Extract the (x, y) coordinate from the center of the cell holding the provided text.  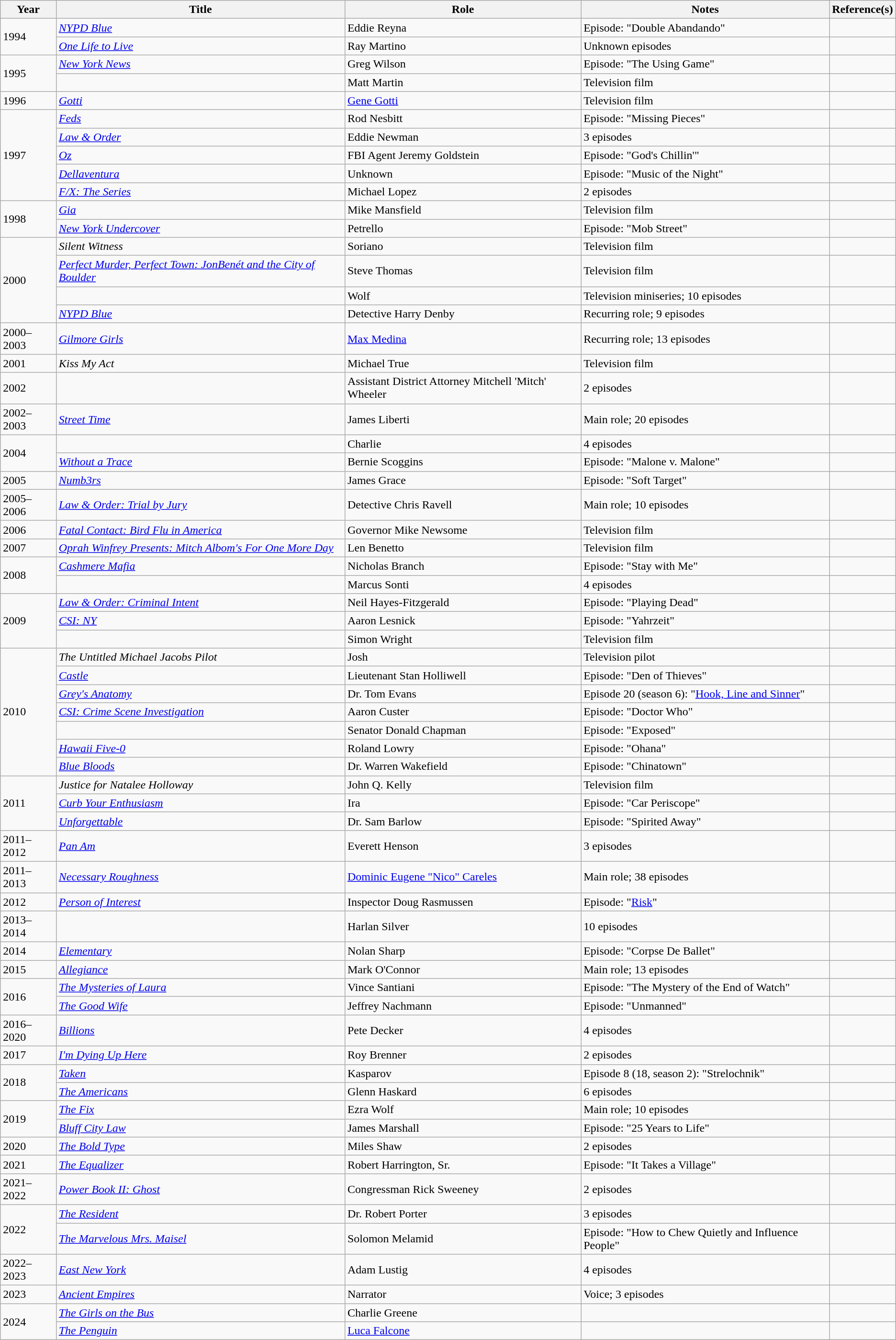
2024 (28, 1322)
Blue Bloods (200, 766)
Episode: "Mob Street" (706, 228)
Feds (200, 119)
Adam Lustig (462, 1270)
Josh (462, 657)
Fatal Contact: Bird Flu in America (200, 529)
Pete Decker (462, 1030)
Silent Witness (200, 247)
2010 (28, 712)
Luca Falcone (462, 1331)
Eddie Reyna (462, 28)
James Grace (462, 480)
Recurring role; 9 episodes (706, 314)
Solomon Melamid (462, 1238)
Unforgettable (200, 821)
Cashmere Mafia (200, 566)
Eddie Newman (462, 137)
Kiss My Act (200, 363)
James Liberti (462, 419)
Gia (200, 210)
Michael True (462, 363)
Unknown (462, 173)
Nicholas Branch (462, 566)
Perfect Murder, Perfect Town: JonBenét and the City of Boulder (200, 271)
Episode: "25 Years to Life" (706, 1128)
F/X: The Series (200, 191)
2011–2013 (28, 877)
Soriano (462, 247)
Street Time (200, 419)
Greg Wilson (462, 64)
Law & Order (200, 137)
Gilmore Girls (200, 339)
2011–2012 (28, 845)
2020 (28, 1146)
Episode: "Ohana" (706, 748)
Everett Henson (462, 845)
Assistant District Attorney Mitchell 'Mitch' Wheeler (462, 388)
Rod Nesbitt (462, 119)
Episode: "How to Chew Quietly and Influence People" (706, 1238)
John Q. Kelly (462, 785)
The Equalizer (200, 1164)
Episode: "Corpse De Ballet" (706, 951)
Episode: "Missing Pieces" (706, 119)
Ray Martino (462, 46)
Unknown episodes (706, 46)
Television pilot (706, 657)
Numb3rs (200, 480)
Miles Shaw (462, 1146)
Person of Interest (200, 901)
Notes (706, 10)
2002 (28, 388)
Episode: "Den of Thieves" (706, 676)
2005–2006 (28, 505)
Charlie (462, 444)
2005 (28, 480)
6 episodes (706, 1092)
Simon Wright (462, 639)
Allegiance (200, 969)
Glenn Haskard (462, 1092)
Congressman Rick Sweeney (462, 1189)
2014 (28, 951)
East New York (200, 1270)
Billions (200, 1030)
Law & Order: Criminal Intent (200, 603)
Voice; 3 episodes (706, 1295)
The Girls on the Bus (200, 1313)
Episode: "Double Abandando" (706, 28)
Castle (200, 676)
The Bold Type (200, 1146)
Mark O'Connor (462, 969)
Bluff City Law (200, 1128)
The Good Wife (200, 1006)
2023 (28, 1295)
2013–2014 (28, 927)
Justice for Natalee Holloway (200, 785)
Gene Gotti (462, 101)
Senator Donald Chapman (462, 730)
Gotti (200, 101)
The Untitled Michael Jacobs Pilot (200, 657)
Petrello (462, 228)
The Marvelous Mrs. Maisel (200, 1238)
James Marshall (462, 1128)
1998 (28, 219)
Marcus Sonti (462, 585)
Episode: "Malone v. Malone" (706, 462)
Main role; 38 episodes (706, 877)
Power Book II: Ghost (200, 1189)
Roy Brenner (462, 1055)
2002–2003 (28, 419)
Detective Chris Ravell (462, 505)
Episode: "The Mystery of the End of Watch" (706, 988)
One Life to Live (200, 46)
Narrator (462, 1295)
2001 (28, 363)
Ezra Wolf (462, 1110)
Reference(s) (862, 10)
2021 (28, 1164)
2012 (28, 901)
2006 (28, 529)
I'm Dying Up Here (200, 1055)
Aaron Custer (462, 712)
Episode: "Risk" (706, 901)
2000 (28, 281)
Len Benetto (462, 548)
CSI: NY (200, 621)
2018 (28, 1082)
Necessary Roughness (200, 877)
Neil Hayes-Fitzgerald (462, 603)
Aaron Lesnick (462, 621)
2019 (28, 1119)
Taken (200, 1073)
Vince Santiani (462, 988)
Main role; 13 episodes (706, 969)
2022–2023 (28, 1270)
Dellaventura (200, 173)
Episode 8 (18, season 2): "Strelochnik" (706, 1073)
Episode: "Music of the Night" (706, 173)
Law & Order: Trial by Jury (200, 505)
Inspector Doug Rasmussen (462, 901)
10 episodes (706, 927)
Episode: "The Using Game" (706, 64)
Jeffrey Nachmann (462, 1006)
1997 (28, 155)
The Fix (200, 1110)
Ira (462, 803)
Curb Your Enthusiasm (200, 803)
Steve Thomas (462, 271)
Episode: "Soft Target" (706, 480)
Dr. Sam Barlow (462, 821)
Robert Harrington, Sr. (462, 1164)
2016 (28, 997)
1996 (28, 101)
Oz (200, 155)
Dr. Tom Evans (462, 694)
CSI: Crime Scene Investigation (200, 712)
The Resident (200, 1214)
2015 (28, 969)
2009 (28, 621)
Title (200, 10)
Charlie Greene (462, 1313)
Recurring role; 13 episodes (706, 339)
Max Medina (462, 339)
Hawaii Five-0 (200, 748)
2004 (28, 453)
Episode: "God's Chillin'" (706, 155)
Detective Harry Denby (462, 314)
Episode: "Unmanned" (706, 1006)
Year (28, 10)
2017 (28, 1055)
The Mysteries of Laura (200, 988)
2022 (28, 1229)
Dr. Robert Porter (462, 1214)
Mike Mansfield (462, 210)
The Americans (200, 1092)
Dr. Warren Wakefield (462, 766)
The Penguin (200, 1331)
Role (462, 10)
New York News (200, 64)
Episode: "Yahrzeit" (706, 621)
Episode: "Spirited Away" (706, 821)
Bernie Scoggins (462, 462)
Wolf (462, 296)
Governor Mike Newsome (462, 529)
Episode: "Car Periscope" (706, 803)
Kasparov (462, 1073)
Episode: "Chinatown" (706, 766)
Episode: "Doctor Who" (706, 712)
Nolan Sharp (462, 951)
New York Undercover (200, 228)
Television miniseries; 10 episodes (706, 296)
Michael Lopez (462, 191)
Elementary (200, 951)
Pan Am (200, 845)
Roland Lowry (462, 748)
Episode: "Playing Dead" (706, 603)
2000–2003 (28, 339)
1995 (28, 73)
Episode: "Stay with Me" (706, 566)
Ancient Empires (200, 1295)
Main role; 20 episodes (706, 419)
Matt Martin (462, 82)
1994 (28, 37)
Without a Trace (200, 462)
Dominic Eugene "Nico" Careles (462, 877)
Lieutenant Stan Holliwell (462, 676)
2021–2022 (28, 1189)
FBI Agent Jeremy Goldstein (462, 155)
2011 (28, 803)
Harlan Silver (462, 927)
Episode 20 (season 6): "Hook, Line and Sinner" (706, 694)
Oprah Winfrey Presents: Mitch Albom's For One More Day (200, 548)
Grey's Anatomy (200, 694)
Episode: "It Takes a Village" (706, 1164)
Episode: "Exposed" (706, 730)
2007 (28, 548)
2016–2020 (28, 1030)
2008 (28, 575)
